Pinpoint the cell where the given text exists, returning its (x, y) midpoint coordinate. 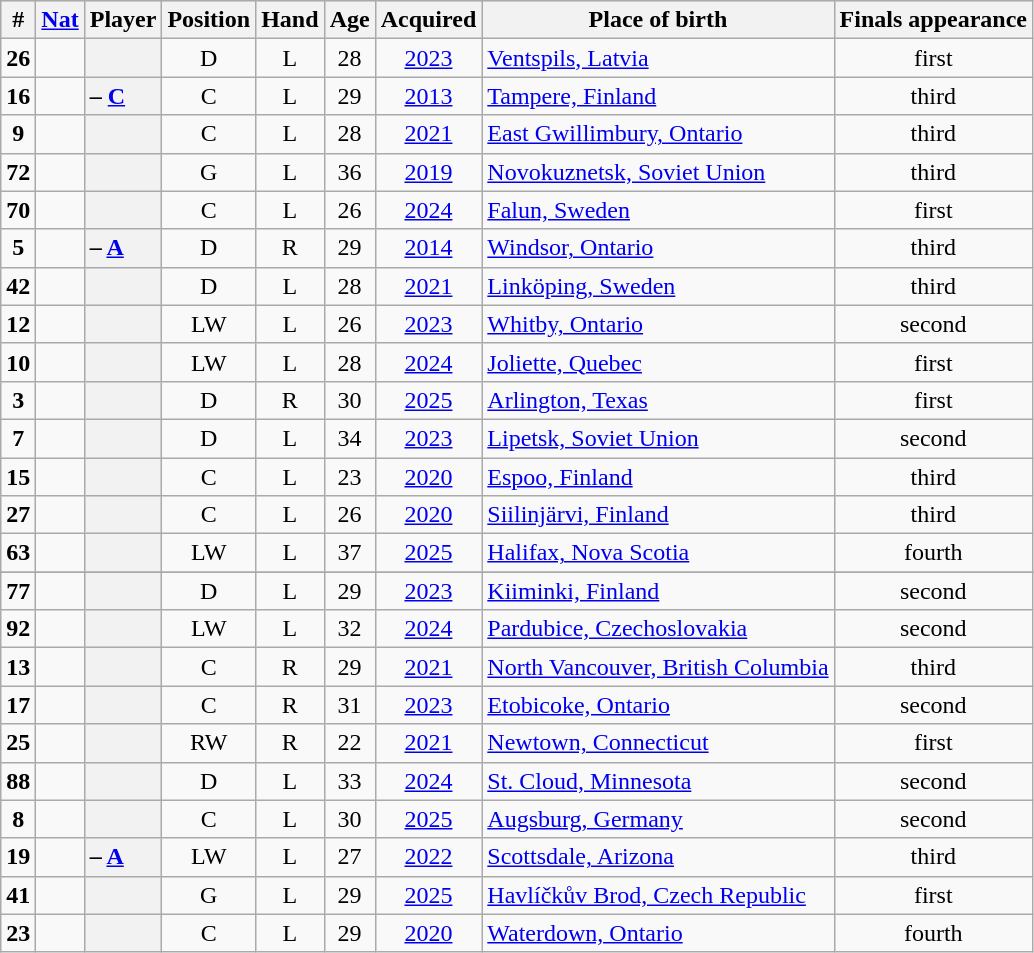
10 (18, 362)
Newtown, Connecticut (658, 743)
Havlíčkův Brod, Czech Republic (658, 895)
72 (18, 172)
North Vancouver, British Columbia (658, 667)
63 (18, 553)
– C (123, 96)
Espoo, Finland (658, 477)
Arlington, Texas (658, 400)
Kiiminki, Finland (658, 591)
St. Cloud, Minnesota (658, 781)
34 (350, 438)
13 (18, 667)
92 (18, 629)
Hand (290, 20)
Age (350, 20)
2014 (428, 248)
31 (350, 705)
41 (18, 895)
37 (350, 553)
2019 (428, 172)
Lipetsk, Soviet Union (658, 438)
32 (350, 629)
Etobicoke, Ontario (658, 705)
2022 (428, 857)
Position (209, 20)
36 (350, 172)
Waterdown, Ontario (658, 933)
33 (350, 781)
88 (18, 781)
16 (18, 96)
Tampere, Finland (658, 96)
Linköping, Sweden (658, 286)
Acquired (428, 20)
25 (18, 743)
7 (18, 438)
15 (18, 477)
Falun, Sweden (658, 210)
Nat (60, 20)
12 (18, 324)
Siilinjärvi, Finland (658, 515)
Joliette, Quebec (658, 362)
70 (18, 210)
42 (18, 286)
Pardubice, Czechoslovakia (658, 629)
5 (18, 248)
77 (18, 591)
Player (123, 20)
East Gwillimbury, Ontario (658, 134)
Windsor, Ontario (658, 248)
Whitby, Ontario (658, 324)
Augsburg, Germany (658, 819)
19 (18, 857)
8 (18, 819)
Ventspils, Latvia (658, 58)
9 (18, 134)
3 (18, 400)
2013 (428, 96)
17 (18, 705)
# (18, 20)
22 (350, 743)
Place of birth (658, 20)
RW (209, 743)
Novokuznetsk, Soviet Union (658, 172)
Finals appearance (933, 20)
Halifax, Nova Scotia (658, 553)
Scottsdale, Arizona (658, 857)
